Locate the cell with the specified text and output its (x, y) center coordinate. 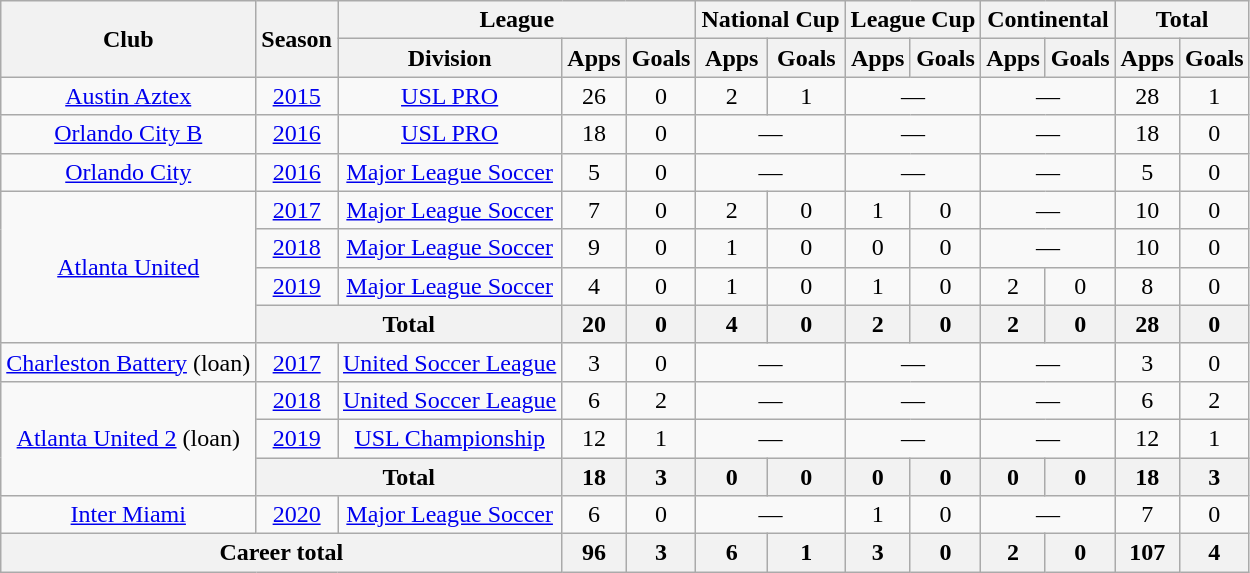
Continental (1048, 20)
107 (1147, 553)
Atlanta United 2 (loan) (128, 438)
20 (594, 324)
Club (128, 39)
Career total (282, 553)
2015 (297, 96)
Atlanta United (128, 267)
USL Championship (450, 438)
8 (1147, 286)
Charleston Battery (loan) (128, 362)
2020 (297, 515)
26 (594, 96)
Inter Miami (128, 515)
Austin Aztex (128, 96)
National Cup (770, 20)
Orlando City (128, 172)
Orlando City B (128, 134)
League Cup (913, 20)
96 (594, 553)
Season (297, 39)
Division (450, 58)
League (517, 20)
9 (594, 248)
